Pinpoint the cell where the given text exists, returning its (x, y) midpoint coordinate. 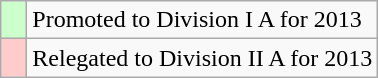
Relegated to Division II A for 2013 (202, 58)
Promoted to Division I A for 2013 (202, 20)
